Detect which cell encompasses the target text, then output its [X, Y] center coordinate. 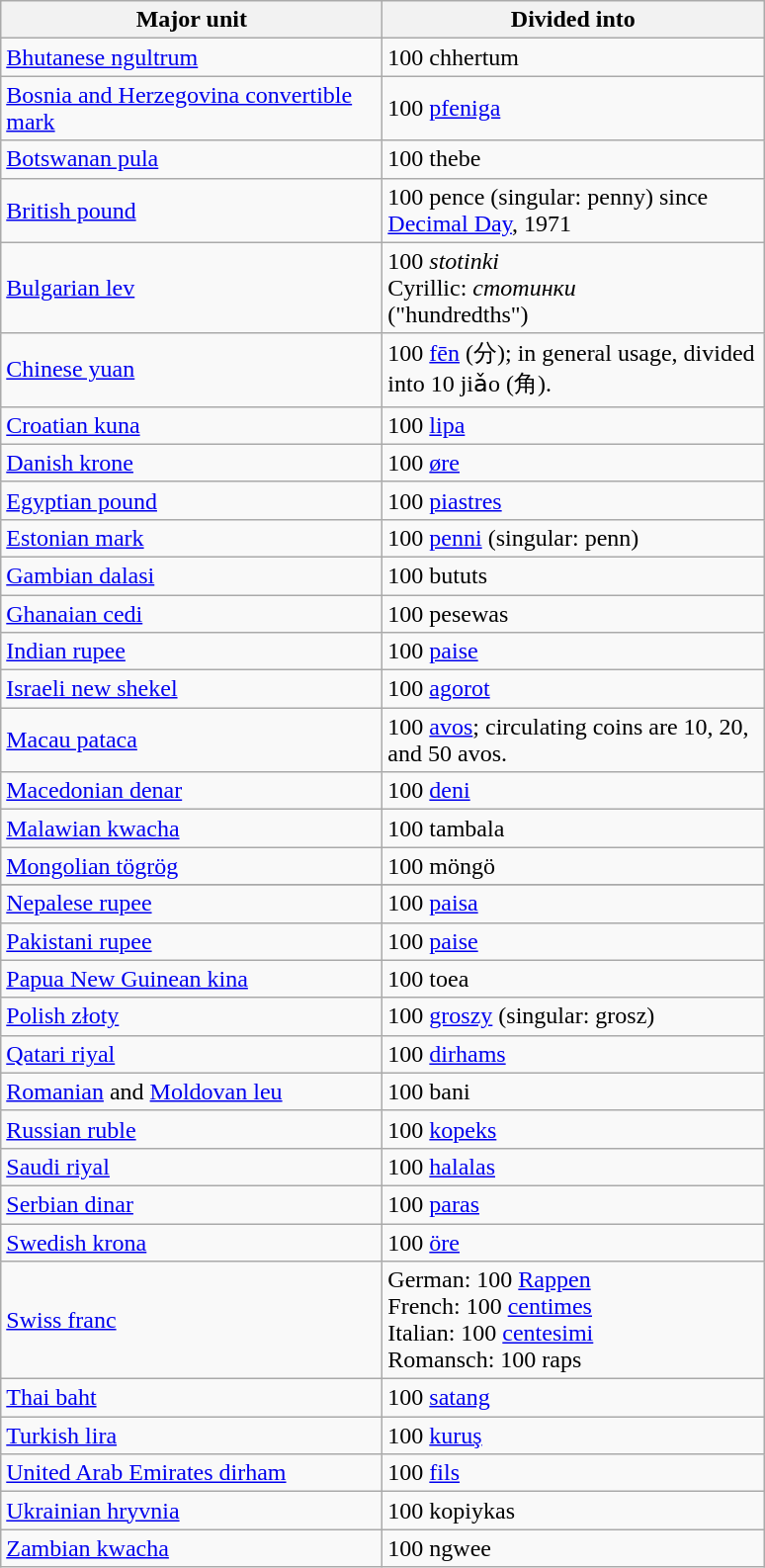
100 dirhams [573, 1054]
Chinese yuan [192, 370]
100 halalas [573, 1167]
Mongolian tögrög [192, 866]
100 kuruş [573, 1436]
100 bututs [573, 575]
100 kopiykas [573, 1511]
100 piastres [573, 500]
Ukrainian hryvnia [192, 1511]
United Arab Emirates dirham [192, 1473]
100 satang [573, 1398]
Russian ruble [192, 1129]
100 möngö [573, 866]
Zambian kwacha [192, 1548]
British pound [192, 210]
Ghanaian cedi [192, 614]
German: 100 RappenFrench: 100 centimesItalian: 100 centesimiRomansch: 100 raps [573, 1321]
Bulgarian lev [192, 288]
100 avos; circulating coins are 10, 20, and 50 avos. [573, 740]
Divided into [573, 20]
100 toea [573, 979]
Bhutanese ngultrum [192, 57]
Polish złoty [192, 1016]
Israeli new shekel [192, 689]
100 kopeks [573, 1129]
Gambian dalasi [192, 575]
100 deni [573, 791]
Papua New Guinean kina [192, 979]
Qatari riyal [192, 1054]
Danish krone [192, 463]
Botswanan pula [192, 159]
100 pence (singular: penny) since Decimal Day, 1971 [573, 210]
100 fēn (分); in general usage, divided into 10 jiǎo (角). [573, 370]
Malawian kwacha [192, 828]
100 paisa [573, 904]
Pakistani rupee [192, 941]
100 groszy (singular: grosz) [573, 1016]
100 øre [573, 463]
Romanian and Moldovan leu [192, 1091]
Macedonian denar [192, 791]
Bosnia and Herzegovina convertible mark [192, 109]
100 pfeniga [573, 109]
100 ngwee [573, 1548]
100 pesewas [573, 614]
100 paras [573, 1204]
100 bani [573, 1091]
Swedish krona [192, 1243]
Swiss franc [192, 1321]
Serbian dinar [192, 1204]
100 tambala [573, 828]
100 fils [573, 1473]
Croatian kuna [192, 425]
Indian rupee [192, 652]
100 stotinkiCyrillic: стотинки("hundredths") [573, 288]
Saudi riyal [192, 1167]
Major unit [192, 20]
Turkish lira [192, 1436]
100 thebe [573, 159]
100 agorot [573, 689]
100 penni (singular: penn) [573, 538]
Nepalese rupee [192, 904]
Thai baht [192, 1398]
Egyptian pound [192, 500]
100 chhertum [573, 57]
Macau pataca [192, 740]
100 öre [573, 1243]
100 lipa [573, 425]
Estonian mark [192, 538]
